Scan for the cell matching the given text and deliver its (x, y) coordinate at center. 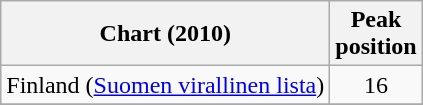
Chart (2010) (166, 34)
Finland (Suomen virallinen lista) (166, 85)
Peakposition (376, 34)
16 (376, 85)
